Locate the cell with the specified text and output its [X, Y] center coordinate. 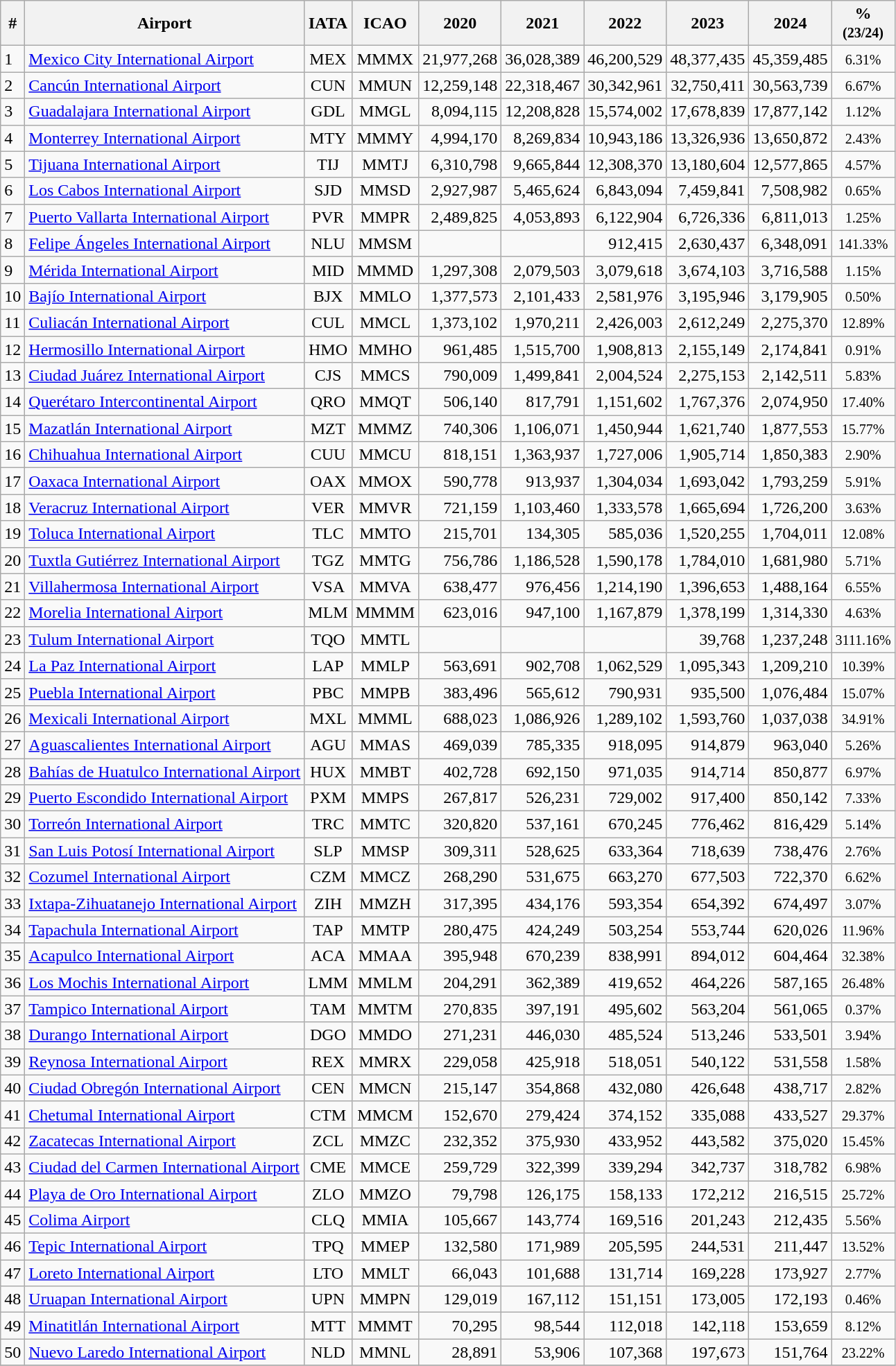
158,133 [626, 1193]
339,294 [626, 1167]
66,043 [460, 1273]
1,515,700 [542, 349]
PXM [328, 798]
2023 [707, 24]
PBC [328, 692]
15.45% [863, 1141]
1,373,102 [460, 322]
Zacatecas International Airport [165, 1141]
32 [12, 877]
722,370 [791, 877]
11 [12, 322]
0.46% [863, 1299]
215,147 [460, 1088]
677,503 [707, 877]
CJS [328, 376]
850,142 [791, 798]
43 [12, 1167]
Felipe Ángeles International Airport [165, 243]
271,231 [460, 1035]
VER [328, 508]
215,701 [460, 534]
MMSM [385, 243]
41 [12, 1114]
816,429 [791, 824]
Chihuahua International Airport [165, 455]
MMSD [385, 191]
TAP [328, 930]
10.39% [863, 666]
SLP [328, 851]
2021 [542, 24]
MMML [385, 718]
2.43% [863, 138]
29 [12, 798]
IATA [328, 24]
MMMT [385, 1326]
ZIH [328, 904]
0.91% [863, 349]
654,392 [707, 904]
1,877,553 [791, 429]
171,989 [542, 1247]
5.71% [863, 560]
902,708 [542, 666]
MMNL [385, 1352]
21 [12, 587]
CUN [328, 85]
433,952 [626, 1141]
17,678,839 [707, 112]
Mazatlán International Airport [165, 429]
426,648 [707, 1088]
28 [12, 772]
24 [12, 666]
7.33% [863, 798]
790,931 [626, 692]
Chetumal International Airport [165, 1114]
50 [12, 1352]
2,426,003 [626, 322]
912,415 [626, 243]
2,155,149 [707, 349]
Ciudad Obregón International Airport [165, 1088]
446,030 [542, 1035]
Tampico International Airport [165, 1009]
1,103,460 [542, 508]
NLD [328, 1352]
6.67% [863, 85]
Veracruz International Airport [165, 508]
San Luis Potosí International Airport [165, 851]
1,488,164 [791, 587]
MMPN [385, 1299]
10 [12, 296]
NLU [328, 243]
MMBT [385, 772]
15.07% [863, 692]
670,239 [542, 956]
Tapachula International Airport [165, 930]
53,906 [542, 1352]
0.50% [863, 296]
1,209,210 [791, 666]
32,750,411 [707, 85]
Morelia International Airport [165, 613]
1,681,980 [791, 560]
HMO [328, 349]
34 [12, 930]
6.97% [863, 772]
6,843,094 [626, 191]
1,905,714 [707, 455]
623,016 [460, 613]
Ciudad Juárez International Airport [165, 376]
Cozumel International Airport [165, 877]
MMMD [385, 270]
917,400 [707, 798]
1,621,740 [707, 429]
6 [12, 191]
Durango International Airport [165, 1035]
8 [12, 243]
MMSP [385, 851]
587,165 [791, 983]
129,019 [460, 1299]
Bajío International Airport [165, 296]
11.96% [863, 930]
1,767,376 [707, 402]
Acapulco International Airport [165, 956]
13,326,936 [707, 138]
12,259,148 [460, 85]
MXL [328, 718]
2,079,503 [542, 270]
3.63% [863, 508]
La Paz International Airport [165, 666]
1,793,259 [791, 481]
34.91% [863, 718]
8,269,834 [542, 138]
2.77% [863, 1273]
2,275,153 [707, 376]
638,477 [460, 587]
3,179,905 [791, 296]
30 [12, 824]
503,254 [626, 930]
561,065 [791, 1009]
211,447 [791, 1247]
6.98% [863, 1167]
MMCS [385, 376]
20 [12, 560]
1,151,602 [626, 402]
3,716,588 [791, 270]
151,151 [626, 1299]
Uruapan International Airport [165, 1299]
98,544 [542, 1326]
TIJ [328, 164]
153,659 [791, 1326]
16 [12, 455]
620,026 [791, 930]
817,791 [542, 402]
2,489,825 [460, 217]
132,580 [460, 1247]
2,074,950 [791, 402]
2.76% [863, 851]
1,450,944 [626, 429]
12,208,828 [542, 112]
785,335 [542, 745]
CEN [328, 1088]
2,142,511 [791, 376]
12,308,370 [626, 164]
2,612,249 [707, 322]
531,558 [791, 1062]
Puebla International Airport [165, 692]
419,652 [626, 983]
TPQ [328, 1247]
ZCL [328, 1141]
126,175 [542, 1193]
152,670 [460, 1114]
TRC [328, 824]
MMOX [385, 481]
Mexicali International Airport [165, 718]
279,424 [542, 1114]
1,908,813 [626, 349]
172,212 [707, 1193]
395,948 [460, 956]
7,459,841 [707, 191]
44 [12, 1193]
963,040 [791, 745]
563,204 [707, 1009]
4,053,893 [542, 217]
5.91% [863, 481]
506,140 [460, 402]
397,191 [542, 1009]
MMPB [385, 692]
1.12% [863, 112]
531,675 [542, 877]
776,462 [707, 824]
37 [12, 1009]
1,037,038 [791, 718]
1,076,484 [791, 692]
259,729 [460, 1167]
MMMM [385, 613]
438,717 [791, 1088]
4.57% [863, 164]
22 [12, 613]
30,563,739 [791, 85]
Reynosa International Airport [165, 1062]
49 [12, 1326]
172,193 [791, 1299]
5.56% [863, 1220]
553,744 [707, 930]
518,051 [626, 1062]
GDL [328, 112]
40 [12, 1088]
MMGL [385, 112]
Tijuana International Airport [165, 164]
374,152 [626, 1114]
Los Cabos International Airport [165, 191]
CTM [328, 1114]
MMDO [385, 1035]
375,020 [791, 1141]
9,665,844 [542, 164]
15,574,002 [626, 112]
838,991 [626, 956]
201,243 [707, 1220]
13.52% [863, 1247]
913,937 [542, 481]
45 [12, 1220]
Nuevo Laredo International Airport [165, 1352]
Guadalajara International Airport [165, 112]
914,879 [707, 745]
5.14% [863, 824]
31 [12, 851]
1,086,926 [542, 718]
Los Mochis International Airport [165, 983]
QRO [328, 402]
1,970,211 [542, 322]
Querétaro Intercontinental Airport [165, 402]
540,122 [707, 1062]
39 [12, 1062]
29.37% [863, 1114]
ICAO [385, 24]
48 [12, 1299]
914,714 [707, 772]
0.65% [863, 191]
15.77% [863, 429]
Tepic International Airport [165, 1247]
MMQT [385, 402]
Monterrey International Airport [165, 138]
8,094,115 [460, 112]
1,726,200 [791, 508]
19 [12, 534]
1,062,529 [626, 666]
35 [12, 956]
# [12, 24]
565,612 [542, 692]
1,363,937 [542, 455]
26 [12, 718]
432,080 [626, 1088]
27 [12, 745]
4.63% [863, 613]
28,891 [460, 1352]
14 [12, 402]
Loreto International Airport [165, 1273]
317,395 [460, 904]
REX [328, 1062]
1,693,042 [707, 481]
7,508,982 [791, 191]
Playa de Oro International Airport [165, 1193]
173,927 [791, 1273]
18 [12, 508]
ZLO [328, 1193]
2,275,370 [791, 322]
320,820 [460, 824]
47 [12, 1273]
MMTM [385, 1009]
CLQ [328, 1220]
36 [12, 983]
Mérida International Airport [165, 270]
4,994,170 [460, 138]
MMTJ [385, 164]
105,667 [460, 1220]
LAP [328, 666]
1,784,010 [707, 560]
MMHO [385, 349]
280,475 [460, 930]
25 [12, 692]
425,918 [542, 1062]
BJX [328, 296]
MMCE [385, 1167]
33 [12, 904]
42 [12, 1141]
362,389 [542, 983]
Colima Airport [165, 1220]
MMPS [385, 798]
6,122,904 [626, 217]
MMMX [385, 59]
309,311 [460, 851]
6,310,798 [460, 164]
MMTL [385, 639]
8.12% [863, 1326]
318,782 [791, 1167]
3111.16% [863, 639]
971,035 [626, 772]
Oaxaca International Airport [165, 481]
Airport [165, 24]
48,377,435 [707, 59]
5.83% [863, 376]
229,058 [460, 1062]
850,877 [791, 772]
434,176 [542, 904]
%(23/24) [863, 24]
MMUN [385, 85]
CME [328, 1167]
2022 [626, 24]
Toluca International Airport [165, 534]
1,186,528 [542, 560]
MMVA [385, 587]
3,079,618 [626, 270]
688,023 [460, 718]
1,167,879 [626, 613]
17 [12, 481]
AGU [328, 745]
142,118 [707, 1326]
Aguascalientes International Airport [165, 745]
5,465,624 [542, 191]
TLC [328, 534]
173,005 [707, 1299]
LTO [328, 1273]
3.07% [863, 904]
2024 [791, 24]
143,774 [542, 1220]
MMEP [385, 1247]
12 [12, 349]
MMZH [385, 904]
23.22% [863, 1352]
335,088 [707, 1114]
MMZC [385, 1141]
131,714 [626, 1273]
1 [12, 59]
1,304,034 [626, 481]
585,036 [626, 534]
MMTP [385, 930]
MZT [328, 429]
MMCM [385, 1114]
46 [12, 1247]
LMM [328, 983]
1.58% [863, 1062]
Culiacán International Airport [165, 322]
270,835 [460, 1009]
918,095 [626, 745]
590,778 [460, 481]
375,930 [542, 1141]
12.08% [863, 534]
VSA [328, 587]
204,291 [460, 983]
818,151 [460, 455]
1,704,011 [791, 534]
3.94% [863, 1035]
MMTO [385, 534]
322,399 [542, 1167]
Puerto Escondido International Airport [165, 798]
MMMY [385, 138]
45,359,485 [791, 59]
38 [12, 1035]
2,174,841 [791, 349]
1,106,071 [542, 429]
244,531 [707, 1247]
39,768 [707, 639]
976,456 [542, 587]
1.25% [863, 217]
17.40% [863, 402]
232,352 [460, 1141]
70,295 [460, 1326]
30,342,961 [626, 85]
947,100 [542, 613]
1,520,255 [707, 534]
6,348,091 [791, 243]
Bahías de Huatulco International Airport [165, 772]
0.37% [863, 1009]
1,095,343 [707, 666]
MMLM [385, 983]
3,195,946 [707, 296]
22,318,467 [542, 85]
MMCL [385, 322]
1,377,573 [460, 296]
21,977,268 [460, 59]
Minatitlán International Airport [165, 1326]
528,625 [542, 851]
23 [12, 639]
169,228 [707, 1273]
MMRX [385, 1062]
CUU [328, 455]
2,004,524 [626, 376]
961,485 [460, 349]
Tulum International Airport [165, 639]
2,101,433 [542, 296]
PVR [328, 217]
1,289,102 [626, 718]
MEX [328, 59]
205,595 [626, 1247]
CZM [328, 877]
1,499,841 [542, 376]
Ixtapa-Zihuatanejo International Airport [165, 904]
OAX [328, 481]
MMAS [385, 745]
2 [12, 85]
6,726,336 [707, 217]
6.55% [863, 587]
513,246 [707, 1035]
2,927,987 [460, 191]
1,727,006 [626, 455]
MMCN [385, 1088]
MMCZ [385, 877]
212,435 [791, 1220]
10,943,186 [626, 138]
5.26% [863, 745]
526,231 [542, 798]
663,270 [626, 877]
433,527 [791, 1114]
107,368 [626, 1352]
101,688 [542, 1273]
MMLT [385, 1273]
Ciudad del Carmen International Airport [165, 1167]
MMVR [385, 508]
894,012 [707, 956]
UPN [328, 1299]
HUX [328, 772]
Cancún International Airport [165, 85]
Tuxtla Gutiérrez International Airport [165, 560]
MMTC [385, 824]
1,214,190 [626, 587]
537,161 [542, 824]
13,180,604 [707, 164]
167,112 [542, 1299]
MLM [328, 613]
718,639 [707, 851]
464,226 [707, 983]
1,590,178 [626, 560]
563,691 [460, 666]
6.31% [863, 59]
1,314,330 [791, 613]
1,396,653 [707, 587]
151,764 [791, 1352]
1.15% [863, 270]
13 [12, 376]
MMIA [385, 1220]
402,728 [460, 772]
5 [12, 164]
MMZO [385, 1193]
593,354 [626, 904]
740,306 [460, 429]
26.48% [863, 983]
670,245 [626, 824]
268,290 [460, 877]
4 [12, 138]
141.33% [863, 243]
MMCU [385, 455]
2.82% [863, 1088]
17,877,142 [791, 112]
1,297,308 [460, 270]
32.38% [863, 956]
DGO [328, 1035]
692,150 [542, 772]
7 [12, 217]
424,249 [542, 930]
604,464 [791, 956]
15 [12, 429]
1,593,760 [707, 718]
Mexico City International Airport [165, 59]
169,516 [626, 1220]
13,650,872 [791, 138]
MTY [328, 138]
1,333,578 [626, 508]
267,817 [460, 798]
633,364 [626, 851]
2020 [460, 24]
MMTG [385, 560]
674,497 [791, 904]
3,674,103 [707, 270]
SJD [328, 191]
1,850,383 [791, 455]
112,018 [626, 1326]
533,501 [791, 1035]
495,602 [626, 1009]
197,673 [707, 1352]
2.90% [863, 455]
TGZ [328, 560]
CUL [328, 322]
383,496 [460, 692]
Villahermosa International Airport [165, 587]
216,515 [791, 1193]
2,581,976 [626, 296]
354,868 [542, 1088]
TAM [328, 1009]
Puerto Vallarta International Airport [165, 217]
MTT [328, 1326]
6.62% [863, 877]
729,002 [626, 798]
MID [328, 270]
Hermosillo International Airport [165, 349]
ACA [328, 956]
342,737 [707, 1167]
1,378,199 [707, 613]
9 [12, 270]
MMMZ [385, 429]
MMAA [385, 956]
1,665,694 [707, 508]
2,630,437 [707, 243]
TQO [328, 639]
36,028,389 [542, 59]
MMLP [385, 666]
MMPR [385, 217]
469,039 [460, 745]
12,577,865 [791, 164]
1,237,248 [791, 639]
443,582 [707, 1141]
6,811,013 [791, 217]
738,476 [791, 851]
MMLO [385, 296]
12.89% [863, 322]
Torreón International Airport [165, 824]
756,786 [460, 560]
790,009 [460, 376]
935,500 [707, 692]
46,200,529 [626, 59]
3 [12, 112]
485,524 [626, 1035]
134,305 [542, 534]
721,159 [460, 508]
79,798 [460, 1193]
25.72% [863, 1193]
